Provide the (X, Y) coordinate of the cell's center where the given text is located.  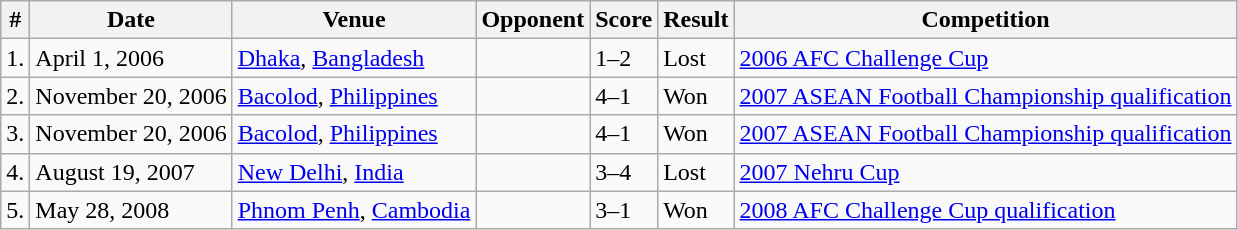
3–4 (624, 172)
1. (16, 58)
April 1, 2006 (131, 58)
1–2 (624, 58)
2006 AFC Challenge Cup (986, 58)
2008 AFC Challenge Cup qualification (986, 210)
4. (16, 172)
5. (16, 210)
New Delhi, India (354, 172)
Score (624, 20)
Opponent (533, 20)
Dhaka, Bangladesh (354, 58)
Phnom Penh, Cambodia (354, 210)
August 19, 2007 (131, 172)
Date (131, 20)
3–1 (624, 210)
Result (696, 20)
May 28, 2008 (131, 210)
Venue (354, 20)
2007 Nehru Cup (986, 172)
2. (16, 96)
Competition (986, 20)
3. (16, 134)
# (16, 20)
